From the cell containing the given text, extract its center point as [X, Y] coordinate. 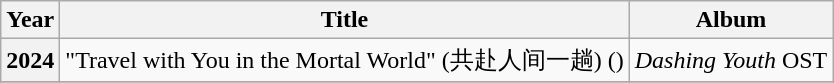
"Travel with You in the Mortal World" (共赴人间一趟) () [344, 60]
Title [344, 20]
Year [30, 20]
Dashing Youth OST [731, 60]
Album [731, 20]
2024 [30, 60]
